Scan for the cell matching the given text and deliver its [X, Y] coordinate at center. 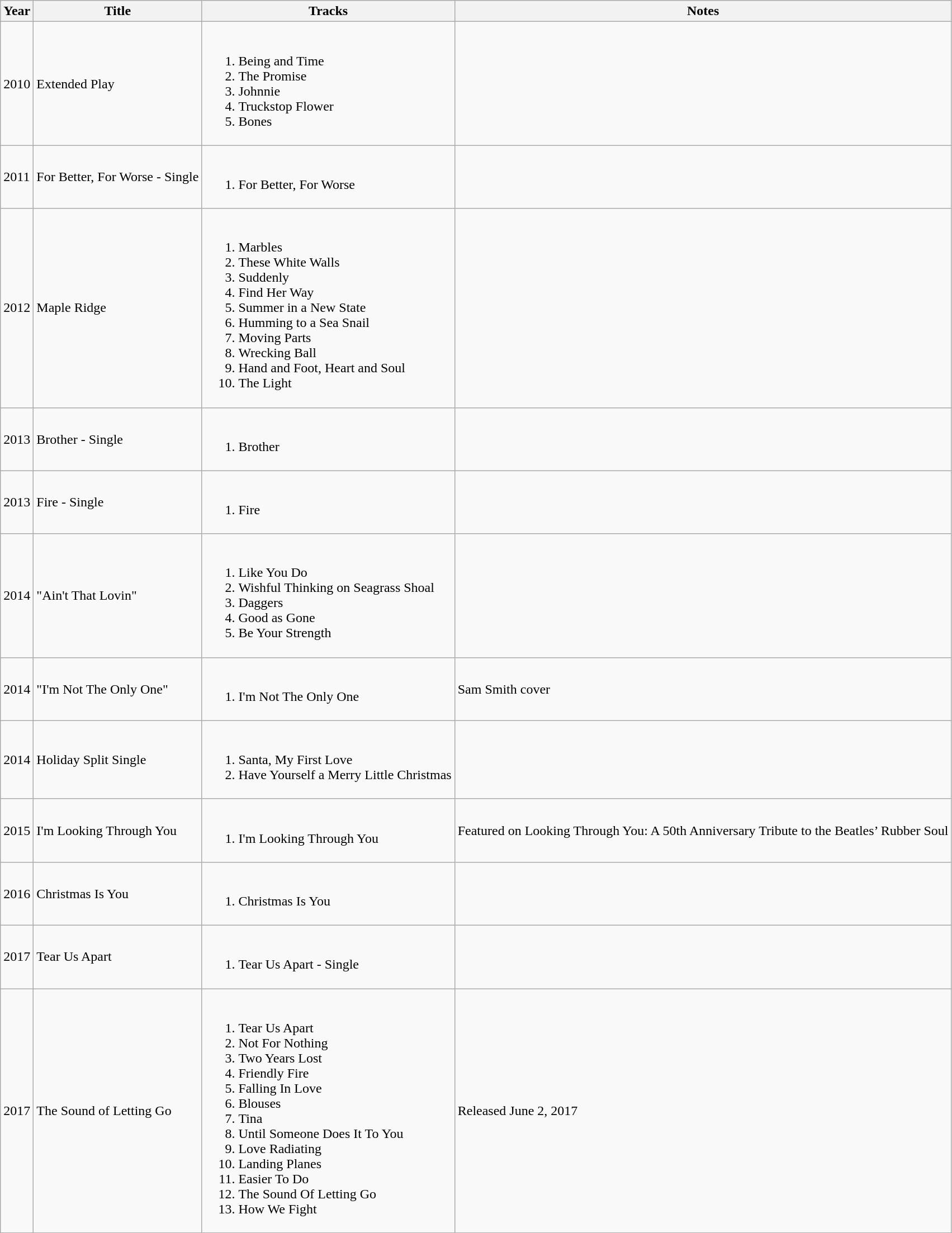
Tracks [328, 11]
Tear Us Apart [117, 957]
2015 [17, 831]
Featured on Looking Through You: A 50th Anniversary Tribute to the Beatles’ Rubber Soul [703, 831]
Santa, My First LoveHave Yourself a Merry Little Christmas [328, 760]
Sam Smith cover [703, 689]
Brother - Single [117, 439]
"Ain't That Lovin" [117, 596]
Extended Play [117, 84]
Released June 2, 2017 [703, 1110]
Notes [703, 11]
2012 [17, 308]
Maple Ridge [117, 308]
"I'm Not The Only One" [117, 689]
Fire - Single [117, 502]
For Better, For Worse [328, 177]
Being and TimeThe PromiseJohnnieTruckstop FlowerBones [328, 84]
Brother [328, 439]
The Sound of Letting Go [117, 1110]
Year [17, 11]
Tear Us Apart - Single [328, 957]
2016 [17, 893]
For Better, For Worse - Single [117, 177]
2011 [17, 177]
Title [117, 11]
Like You DoWishful Thinking on Seagrass ShoalDaggersGood as GoneBe Your Strength [328, 596]
Fire [328, 502]
I'm Not The Only One [328, 689]
Holiday Split Single [117, 760]
2010 [17, 84]
